For the text-containing cell, return its midpoint in (x, y) coordinate format. 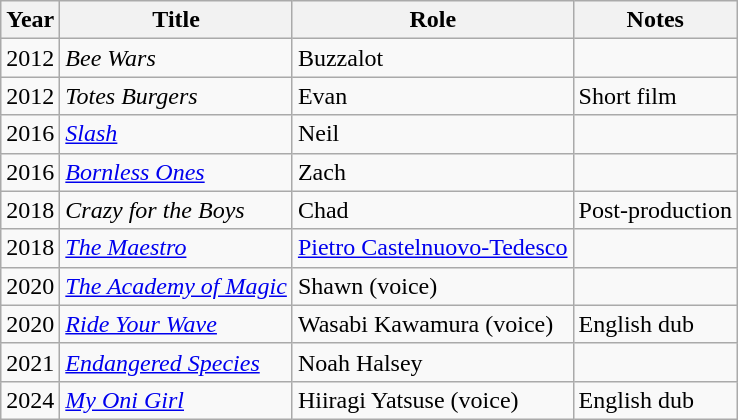
Slash (176, 134)
Role (432, 20)
Short film (655, 96)
Totes Burgers (176, 96)
Post-production (655, 210)
The Academy of Magic (176, 286)
Notes (655, 20)
Year (30, 20)
Crazy for the Boys (176, 210)
Bee Wars (176, 58)
2024 (30, 400)
Hiiragi Yatsuse (voice) (432, 400)
Wasabi Kawamura (voice) (432, 324)
Ride Your Wave (176, 324)
Neil (432, 134)
Endangered Species (176, 362)
Shawn (voice) (432, 286)
The Maestro (176, 248)
2021 (30, 362)
Pietro Castelnuovo-Tedesco (432, 248)
Zach (432, 172)
Chad (432, 210)
Title (176, 20)
My Oni Girl (176, 400)
Bornless Ones (176, 172)
Buzzalot (432, 58)
Noah Halsey (432, 362)
Evan (432, 96)
